From the cell containing the given text, extract its center point as (X, Y) coordinate. 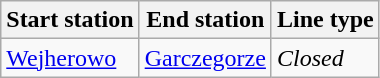
Closed (325, 58)
Garczegorze (205, 58)
End station (205, 20)
Start station (70, 20)
Line type (325, 20)
Wejherowo (70, 58)
